Find where the given text appears and provide that cell's center as (X, Y) coordinate. 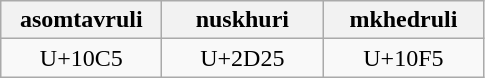
U+2D25 (242, 58)
mkhedruli (404, 20)
asomtavruli (82, 20)
U+10F5 (404, 58)
nuskhuri (242, 20)
U+10C5 (82, 58)
